Capture the cell that displays the provided text and extract its (x, y) central coordinate. 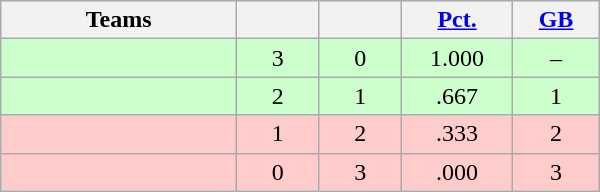
.667 (456, 96)
.333 (456, 134)
.000 (456, 172)
Pct. (456, 20)
GB (556, 20)
Teams (119, 20)
– (556, 58)
1.000 (456, 58)
